Output the (x, y) coordinate of the center of the cell containing the given text.  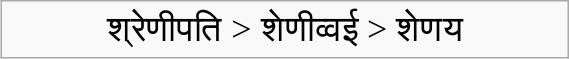
श्रेणीपति > शेणीव्वई > शेणय (284, 29)
